Scan for the cell matching the given text and deliver its [x, y] coordinate at center. 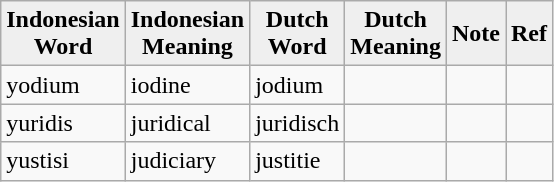
juridical [187, 123]
judiciary [187, 161]
Note [476, 34]
jodium [298, 85]
Indonesian Word [63, 34]
yuridis [63, 123]
Dutch Word [298, 34]
juridisch [298, 123]
Ref [530, 34]
iodine [187, 85]
yodium [63, 85]
Dutch Meaning [396, 34]
Indonesian Meaning [187, 34]
justitie [298, 161]
yustisi [63, 161]
